Return the (X, Y) coordinate for the center point of the cell that contains the specified text.  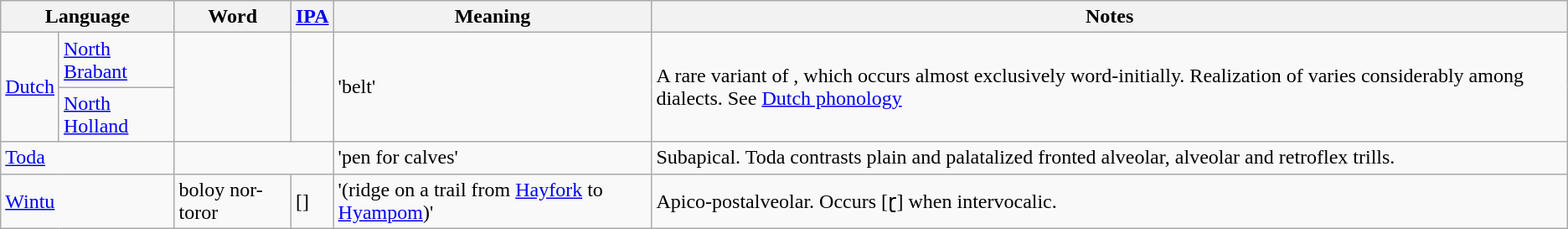
Toda (87, 158)
North Brabant (116, 60)
Subapical. Toda contrasts plain and palatalized fronted alveolar, alveolar and retroflex trills. (1109, 158)
IPA (312, 17)
'(ridge on a trail from Hayfork to Hyampom)' (493, 201)
A rare variant of , which occurs almost exclusively word-initially. Realization of varies considerably among dialects. See Dutch phonology (1109, 87)
Word (233, 17)
Dutch (30, 87)
Apico-postalveolar. Occurs [ɽ] when intervocalic. (1109, 201)
'pen for calves' (493, 158)
Wintu (87, 201)
North Holland (116, 114)
Meaning (493, 17)
'belt' (493, 87)
Language (87, 17)
[] (312, 201)
boloy nor-toror (233, 201)
Notes (1109, 17)
